Output the [X, Y] coordinate of the center of the cell containing the given text.  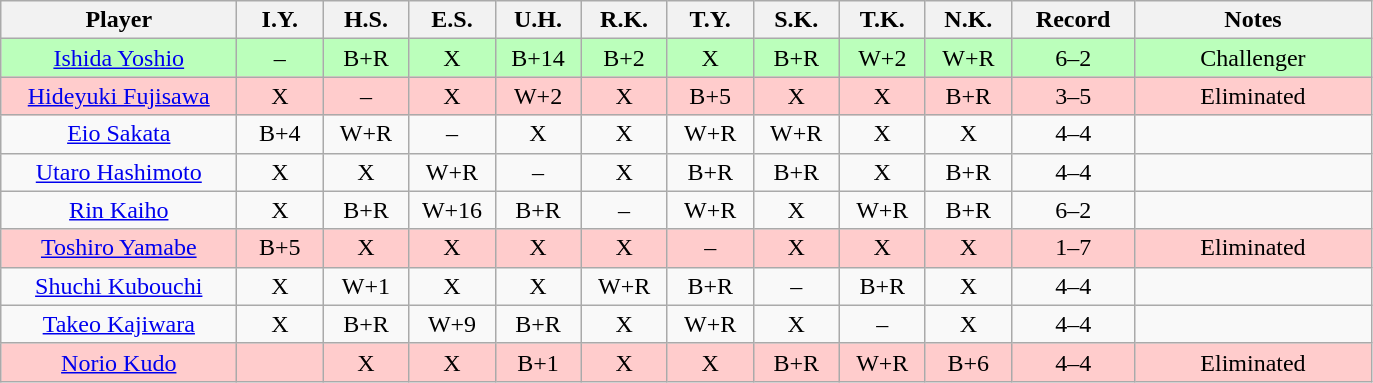
Toshiro Yamabe [119, 248]
Notes [1253, 20]
Record [1073, 20]
H.S. [366, 20]
T.Y. [710, 20]
Hideyuki Fujisawa [119, 96]
Shuchi Kubouchi [119, 286]
E.S. [452, 20]
Eio Sakata [119, 134]
B+1 [538, 362]
Ishida Yoshio [119, 58]
Rin Kaiho [119, 210]
B+14 [538, 58]
B+6 [968, 362]
Takeo Kajiwara [119, 324]
R.K. [624, 20]
1–7 [1073, 248]
N.K. [968, 20]
S.K. [796, 20]
Player [119, 20]
I.Y. [280, 20]
B+4 [280, 134]
W+9 [452, 324]
Utaro Hashimoto [119, 172]
W+1 [366, 286]
T.K. [882, 20]
Norio Kudo [119, 362]
U.H. [538, 20]
B+2 [624, 58]
3–5 [1073, 96]
Challenger [1253, 58]
W+16 [452, 210]
